Provide the (X, Y) coordinate of the cell's center where the given text is located.  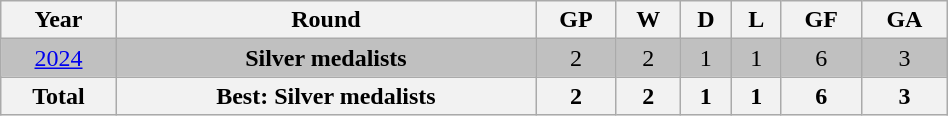
D (706, 20)
Best: Silver medalists (326, 96)
GF (822, 20)
2024 (59, 58)
L (756, 20)
GP (576, 20)
Round (326, 20)
Total (59, 96)
Silver medalists (326, 58)
W (648, 20)
Year (59, 20)
GA (905, 20)
